From the cell containing the given text, extract its center point as [x, y] coordinate. 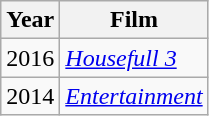
Year [30, 20]
2014 [30, 96]
Entertainment [134, 96]
Housefull 3 [134, 58]
2016 [30, 58]
Film [134, 20]
